Determine the (X, Y) coordinate at the center of the cell enclosing the given text.  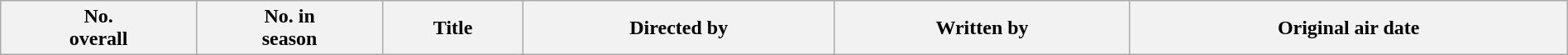
No.overall (99, 28)
Original air date (1348, 28)
Written by (982, 28)
Directed by (678, 28)
Title (453, 28)
No. inseason (289, 28)
